Find where the given text appears and provide that cell's center as (x, y) coordinate. 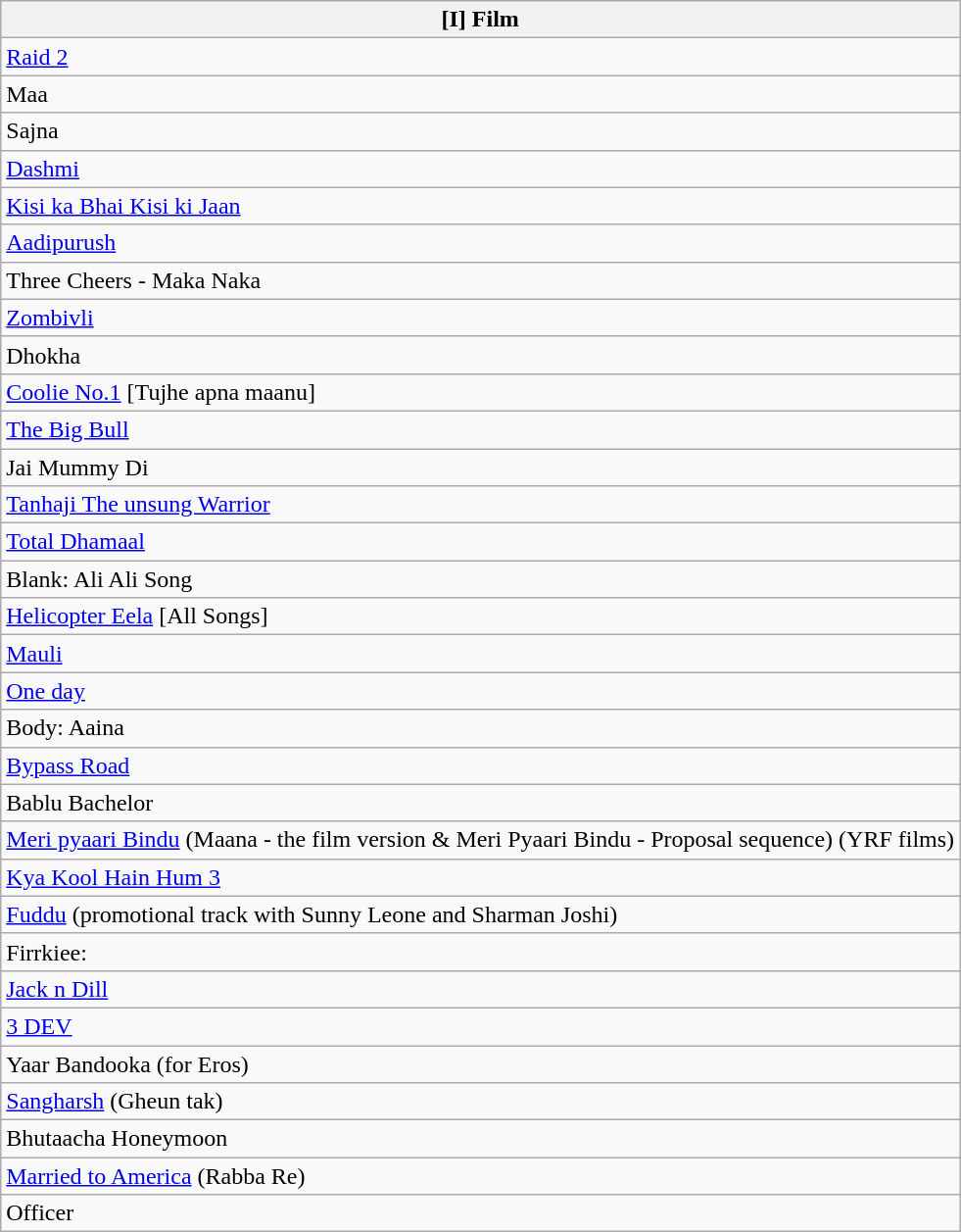
Aadipurush (480, 243)
Firrkiee: (480, 952)
Yaar Bandooka (for Eros) (480, 1063)
Mauli (480, 654)
Dashmi (480, 169)
Blank: Ali Ali Song (480, 579)
Fuddu (promotional track with Sunny Leone and Sharman Joshi) (480, 914)
Married to America (Rabba Re) (480, 1176)
Maa (480, 94)
Kisi ka Bhai Kisi ki Jaan (480, 206)
Bypass Road (480, 765)
Jai Mummy Di (480, 468)
Jack n Dill (480, 989)
Sajna (480, 131)
Coolie No.1 [Tujhe apna maanu] (480, 392)
Zombivli (480, 318)
Meri pyaari Bindu (Maana - the film version & Meri Pyaari Bindu - Proposal sequence) (YRF films) (480, 840)
Dhokha (480, 355)
Three Cheers - Maka Naka (480, 280)
[I] Film (480, 20)
Body: Aaina (480, 728)
Bablu Bachelor (480, 803)
The Big Bull (480, 429)
3 DEV (480, 1026)
Total Dhamaal (480, 542)
Sangharsh (Gheun tak) (480, 1102)
Officer (480, 1213)
Helicopter Eela [All Songs] (480, 616)
Bhutaacha Honeymoon (480, 1139)
One day (480, 691)
Tanhaji The unsung Warrior (480, 505)
Kya Kool Hain Hum 3 (480, 877)
Raid 2 (480, 57)
